Identify which cell holds the provided text, then report its [x, y] central coordinate. 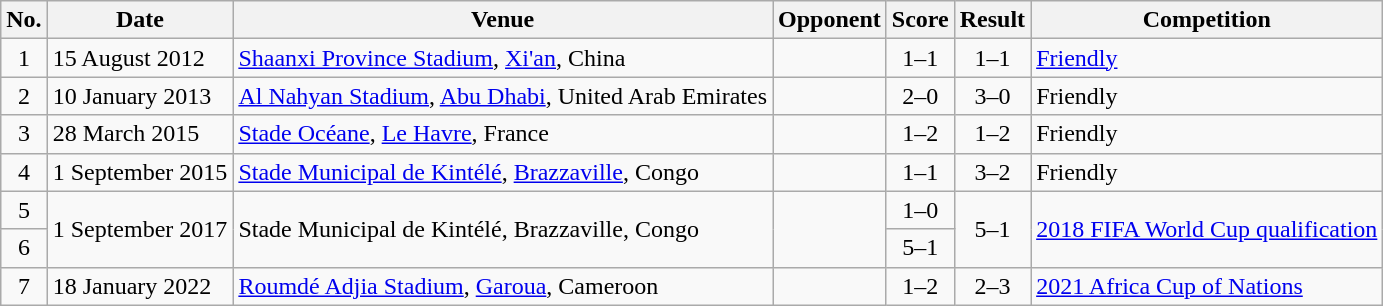
28 March 2015 [140, 134]
1 September 2017 [140, 229]
7 [24, 286]
4 [24, 172]
Result [992, 20]
18 January 2022 [140, 286]
6 [24, 248]
3–0 [992, 96]
1 September 2015 [140, 172]
Al Nahyan Stadium, Abu Dhabi, United Arab Emirates [503, 96]
Score [920, 20]
2 [24, 96]
1 [24, 58]
5 [24, 210]
Stade Océane, Le Havre, France [503, 134]
15 August 2012 [140, 58]
Shaanxi Province Stadium, Xi'an, China [503, 58]
2021 Africa Cup of Nations [1207, 286]
2018 FIFA World Cup qualification [1207, 229]
2–0 [920, 96]
Date [140, 20]
Opponent [829, 20]
3 [24, 134]
1–0 [920, 210]
No. [24, 20]
Competition [1207, 20]
3–2 [992, 172]
Venue [503, 20]
10 January 2013 [140, 96]
2–3 [992, 286]
Roumdé Adjia Stadium, Garoua, Cameroon [503, 286]
